Output the [X, Y] coordinate of the center of the cell containing the given text.  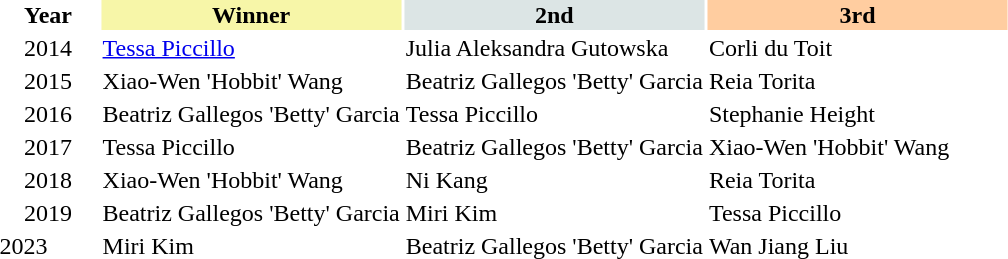
Winner [251, 15]
Ni Kang [554, 180]
3rd [857, 15]
Miri Kim [554, 213]
Julia Aleksandra Gutowska [554, 48]
Stephanie Height [857, 114]
Corli du Toit [857, 48]
2nd [554, 15]
